Determine the (x, y) coordinate at the center of the cell enclosing the given text.  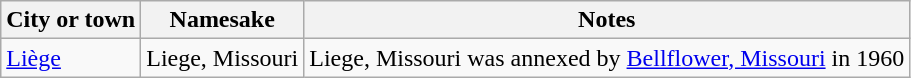
Liege, Missouri was annexed by Bellflower, Missouri in 1960 (607, 58)
City or town (71, 20)
Namesake (222, 20)
Liege, Missouri (222, 58)
Notes (607, 20)
Liège (71, 58)
